Extract the (X, Y) coordinate from the center of the cell holding the provided text.  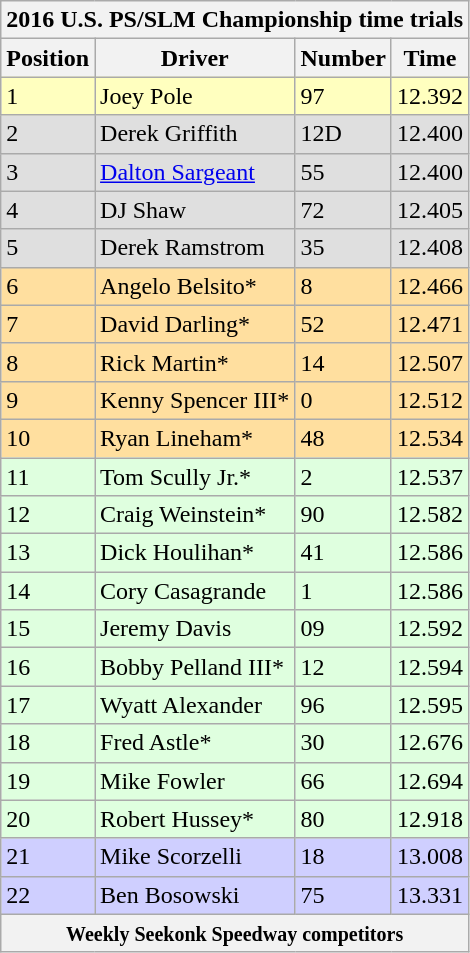
52 (343, 324)
Jeremy Davis (195, 629)
9 (48, 400)
12.466 (430, 286)
16 (48, 667)
Craig Weinstein* (195, 515)
11 (48, 477)
David Darling* (195, 324)
2016 U.S. PS/SLM Championship time trials (235, 20)
Rick Martin* (195, 362)
97 (343, 96)
12.592 (430, 629)
Fred Astle* (195, 743)
0 (343, 400)
Ryan Lineham* (195, 438)
13.008 (430, 857)
6 (48, 286)
12.594 (430, 667)
12.512 (430, 400)
12.537 (430, 477)
Joey Pole (195, 96)
4 (48, 210)
12.534 (430, 438)
12.595 (430, 705)
Position (48, 58)
Number (343, 58)
09 (343, 629)
Mike Fowler (195, 781)
Cory Casagrande (195, 591)
12.408 (430, 248)
48 (343, 438)
17 (48, 705)
13.331 (430, 895)
15 (48, 629)
80 (343, 819)
12.392 (430, 96)
Weekly Seekonk Speedway competitors (235, 933)
Driver (195, 58)
Robert Hussey* (195, 819)
3 (48, 172)
96 (343, 705)
5 (48, 248)
Mike Scorzelli (195, 857)
Derek Griffith (195, 134)
Tom Scully Jr.* (195, 477)
12.471 (430, 324)
10 (48, 438)
12.582 (430, 515)
41 (343, 553)
12.507 (430, 362)
Wyatt Alexander (195, 705)
12.694 (430, 781)
21 (48, 857)
Derek Ramstrom (195, 248)
DJ Shaw (195, 210)
22 (48, 895)
7 (48, 324)
55 (343, 172)
30 (343, 743)
Ben Bosowski (195, 895)
12D (343, 134)
Angelo Belsito* (195, 286)
Kenny Spencer III* (195, 400)
35 (343, 248)
75 (343, 895)
Dick Houlihan* (195, 553)
12.918 (430, 819)
19 (48, 781)
90 (343, 515)
66 (343, 781)
20 (48, 819)
Bobby Pelland III* (195, 667)
12.405 (430, 210)
13 (48, 553)
12.676 (430, 743)
72 (343, 210)
Dalton Sargeant (195, 172)
Time (430, 58)
